Identify which cell holds the provided text, then report its (X, Y) central coordinate. 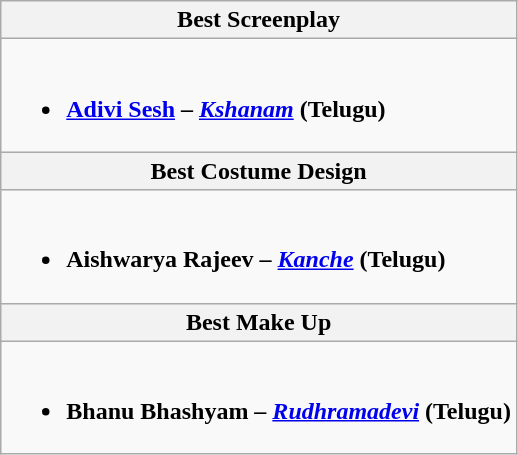
Aishwarya Rajeev – Kanche (Telugu) (259, 246)
Best Screenplay (259, 20)
Best Make Up (259, 322)
Best Costume Design (259, 171)
Bhanu Bhashyam – Rudhramadevi (Telugu) (259, 398)
Adivi Sesh – Kshanam (Telugu) (259, 96)
